Locate the cell with the specified text and output its [x, y] center coordinate. 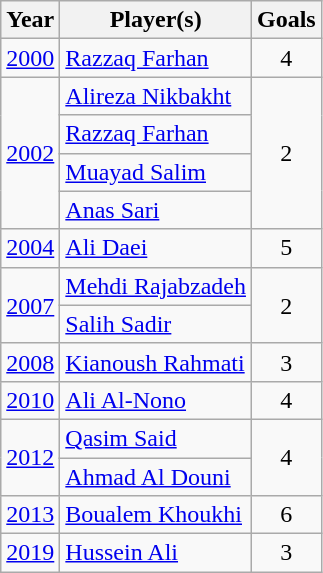
2012 [30, 457]
Player(s) [156, 20]
2013 [30, 515]
Alireza Nikbakht [156, 96]
6 [286, 515]
Kianoush Rahmati [156, 362]
5 [286, 248]
2007 [30, 305]
2008 [30, 362]
Mehdi Rajabzadeh [156, 286]
Ali Al-Nono [156, 400]
2010 [30, 400]
Ali Daei [156, 248]
2002 [30, 153]
2019 [30, 553]
Salih Sadir [156, 324]
Hussein Ali [156, 553]
2000 [30, 58]
Muayad Salim [156, 172]
Qasim Said [156, 438]
2004 [30, 248]
Anas Sari [156, 210]
Year [30, 20]
Boualem Khoukhi [156, 515]
Ahmad Al Douni [156, 477]
Goals [286, 20]
